Scan for the cell matching the given text and deliver its (x, y) coordinate at center. 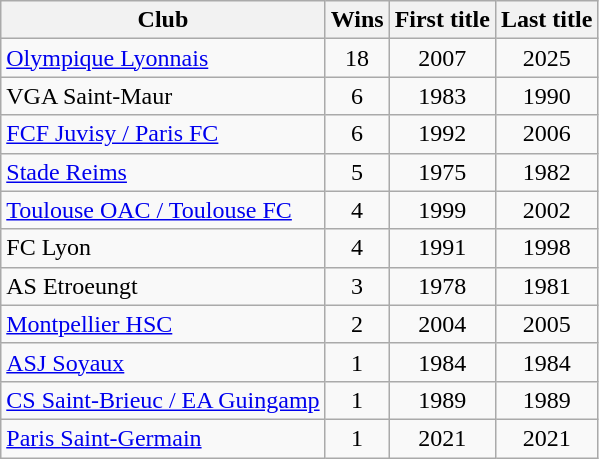
First title (442, 20)
1992 (442, 134)
1975 (442, 172)
Montpellier HSC (163, 324)
1983 (442, 96)
1978 (442, 286)
1999 (442, 210)
Stade Reims (163, 172)
VGA Saint-Maur (163, 96)
1990 (546, 96)
Olympique Lyonnais (163, 58)
2006 (546, 134)
FCF Juvisy / Paris FC (163, 134)
Wins (357, 20)
1981 (546, 286)
Paris Saint-Germain (163, 438)
Last title (546, 20)
1991 (442, 248)
Toulouse OAC / Toulouse FC (163, 210)
2025 (546, 58)
2 (357, 324)
FC Lyon (163, 248)
CS Saint-Brieuc / EA Guingamp (163, 400)
1982 (546, 172)
AS Etroeungt (163, 286)
ASJ Soyaux (163, 362)
2004 (442, 324)
Club (163, 20)
5 (357, 172)
1998 (546, 248)
18 (357, 58)
2005 (546, 324)
2007 (442, 58)
2002 (546, 210)
3 (357, 286)
